Detect which cell encompasses the target text, then output its (X, Y) center coordinate. 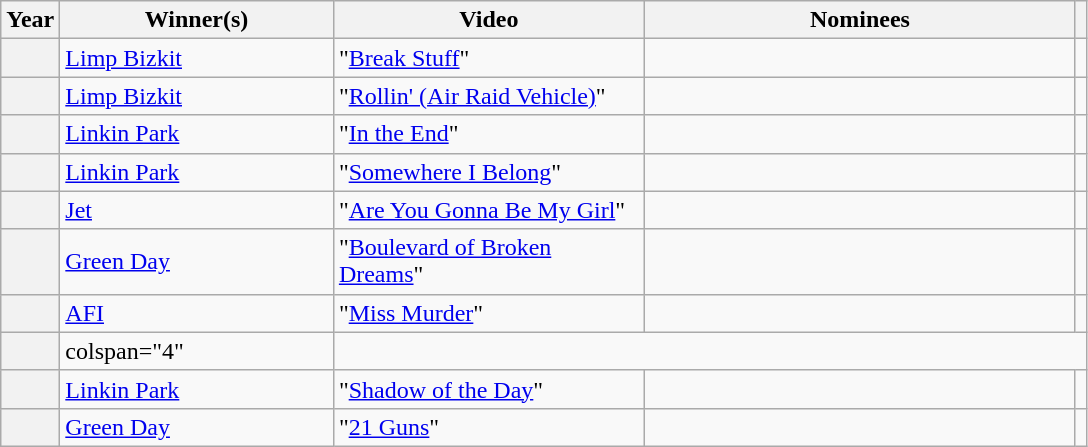
Jet (197, 210)
"Boulevard of Broken Dreams" (488, 262)
"Miss Murder" (488, 313)
"Shadow of the Day" (488, 389)
AFI (197, 313)
"Somewhere I Belong" (488, 172)
"Break Stuff" (488, 58)
"Rollin' (Air Raid Vehicle)" (488, 96)
"21 Guns" (488, 427)
Year (30, 20)
colspan="4" (197, 351)
"In the End" (488, 134)
Winner(s) (197, 20)
"Are You Gonna Be My Girl" (488, 210)
Video (488, 20)
Nominees (860, 20)
